Extract the (x, y) coordinate from the center of the cell holding the provided text.  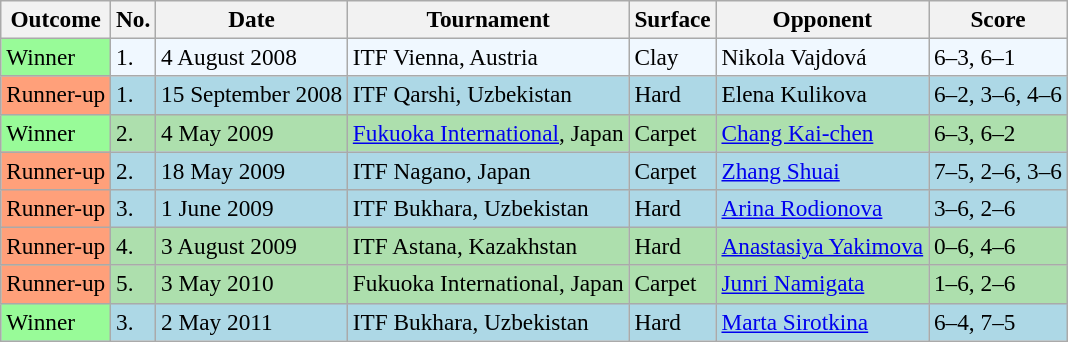
1–6, 2–6 (998, 284)
5. (134, 284)
6–2, 3–6, 4–6 (998, 95)
1 June 2009 (252, 208)
Opponent (822, 19)
6–3, 6–1 (998, 57)
Elena Kulikova (822, 95)
Marta Sirotkina (822, 322)
ITF Qarshi, Uzbekistan (488, 95)
ITF Astana, Kazakhstan (488, 246)
No. (134, 19)
Junri Namigata (822, 284)
6–3, 6–2 (998, 133)
3 August 2009 (252, 246)
Clay (672, 57)
0–6, 4–6 (998, 246)
3 May 2010 (252, 284)
Date (252, 19)
ITF Vienna, Austria (488, 57)
Surface (672, 19)
3–6, 2–6 (998, 208)
15 September 2008 (252, 95)
Score (998, 19)
4 August 2008 (252, 57)
6–4, 7–5 (998, 322)
Chang Kai-chen (822, 133)
Anastasiya Yakimova (822, 246)
Nikola Vajdová (822, 57)
4 May 2009 (252, 133)
Tournament (488, 19)
Zhang Shuai (822, 170)
18 May 2009 (252, 170)
Outcome (56, 19)
ITF Nagano, Japan (488, 170)
4. (134, 246)
Arina Rodionova (822, 208)
7–5, 2–6, 3–6 (998, 170)
2 May 2011 (252, 322)
